Scan for the cell matching the given text and deliver its [X, Y] coordinate at center. 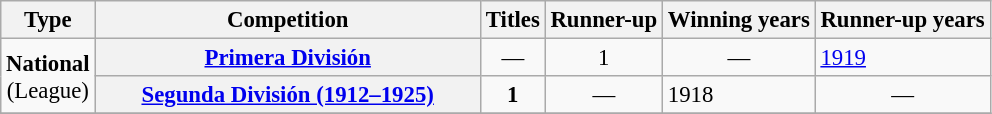
Runner-up years [902, 20]
Runner-up [604, 20]
Titles [512, 20]
Competition [288, 20]
1918 [738, 95]
Winning years [738, 20]
National(League) [48, 76]
Segunda División (1912–1925) [288, 95]
1919 [902, 58]
Type [48, 20]
Primera División [288, 58]
